Search for the cell housing the specified text and yield its (X, Y) center coordinate. 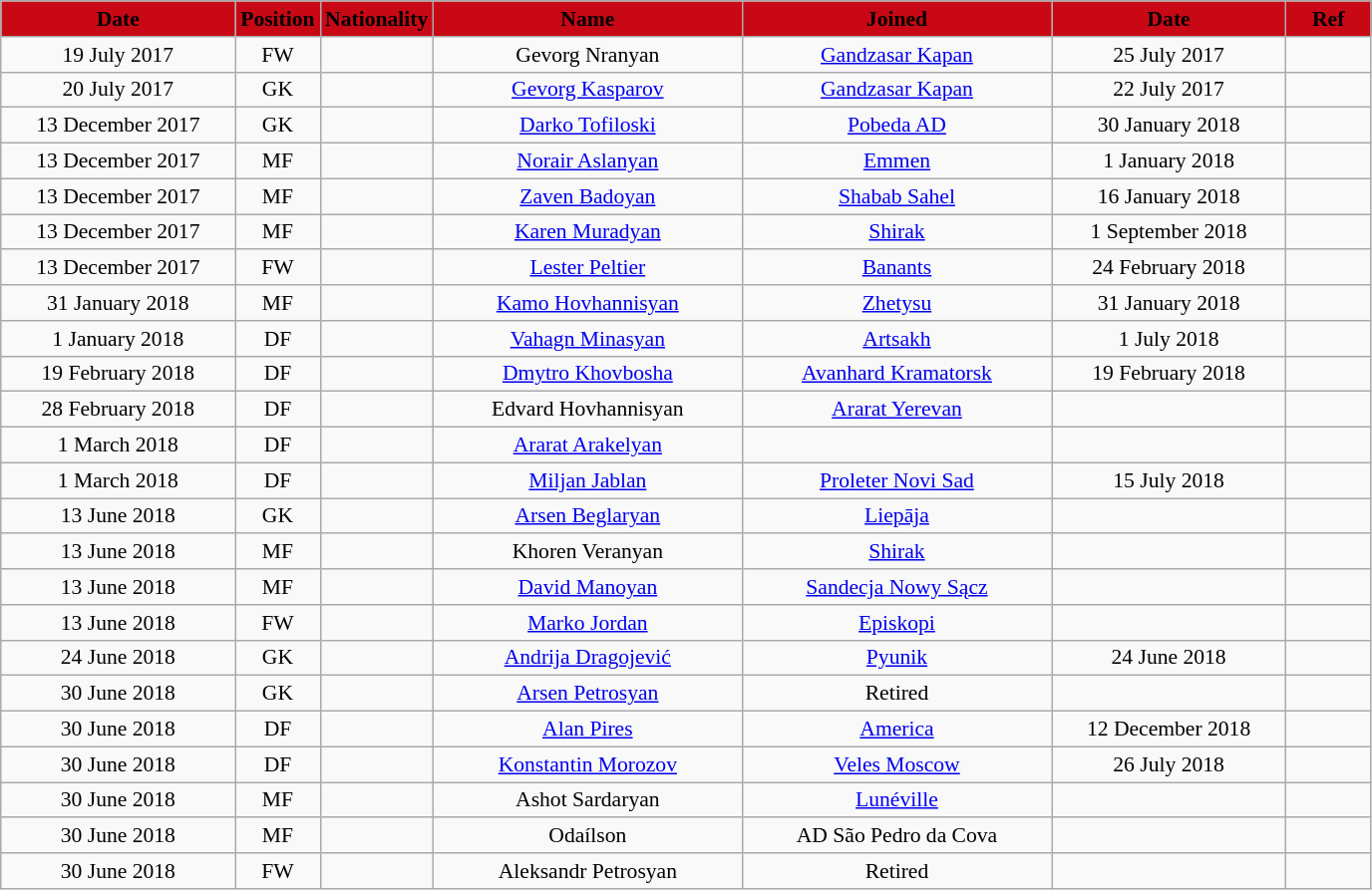
Joined (896, 19)
Shabab Sahel (896, 196)
Konstantin Morozov (587, 764)
Veles Moscow (896, 764)
Zaven Badoyan (587, 196)
Emmen (896, 161)
Artsakh (896, 339)
Norair Aslanyan (587, 161)
Lester Peltier (587, 268)
26 July 2018 (1169, 764)
Gevorg Nranyan (587, 55)
America (896, 730)
Ararat Arakelyan (587, 445)
Odaílson (587, 836)
Ararat Yerevan (896, 410)
Zhetysu (896, 303)
Avanhard Kramatorsk (896, 374)
Pobeda AD (896, 126)
Alan Pires (587, 730)
Position (277, 19)
1 September 2018 (1169, 232)
Edvard Hovhannisyan (587, 410)
Darko Tofiloski (587, 126)
Proleter Novi Sad (896, 480)
Vahagn Minasyan (587, 339)
Arsen Beglaryan (587, 516)
22 July 2017 (1169, 90)
Episkopi (896, 623)
24 February 2018 (1169, 268)
AD São Pedro da Cova (896, 836)
25 July 2017 (1169, 55)
Khoren Veranyan (587, 552)
Kamo Hovhannisyan (587, 303)
Sandecja Nowy Sącz (896, 587)
Andrija Dragojević (587, 658)
Dmytro Khovbosha (587, 374)
Arsen Petrosyan (587, 694)
Aleksandr Petrosyan (587, 871)
30 January 2018 (1169, 126)
David Manoyan (587, 587)
1 July 2018 (1169, 339)
12 December 2018 (1169, 730)
15 July 2018 (1169, 480)
Name (587, 19)
Lunéville (896, 800)
Marko Jordan (587, 623)
Pyunik (896, 658)
Gevorg Kasparov (587, 90)
Karen Muradyan (587, 232)
Miljan Jablan (587, 480)
19 July 2017 (118, 55)
Nationality (377, 19)
Ref (1328, 19)
Liepāja (896, 516)
20 July 2017 (118, 90)
Banants (896, 268)
Ashot Sardaryan (587, 800)
16 January 2018 (1169, 196)
28 February 2018 (118, 410)
